Output the [x, y] coordinate of the center of the cell containing the given text.  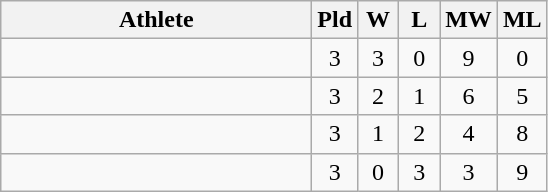
L [420, 20]
Pld [335, 20]
W [378, 20]
4 [469, 134]
MW [469, 20]
5 [522, 96]
8 [522, 134]
ML [522, 20]
Athlete [156, 20]
6 [469, 96]
